Extract the [X, Y] coordinate from the center of the cell holding the provided text.  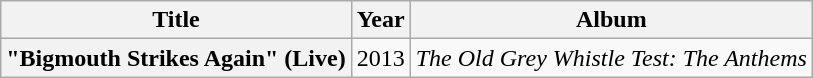
Year [380, 20]
2013 [380, 58]
"Bigmouth Strikes Again" (Live) [176, 58]
Title [176, 20]
The Old Grey Whistle Test: The Anthems [611, 58]
Album [611, 20]
